Identify which cell holds the provided text, then report its [x, y] central coordinate. 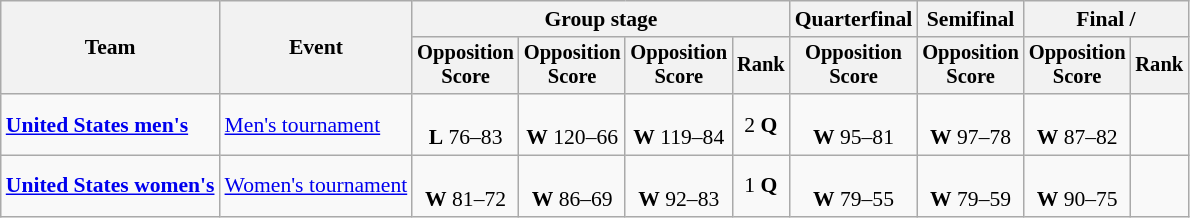
W 95–81 [854, 124]
Final / [1106, 19]
United States women's [110, 186]
W 81–72 [466, 186]
Women's tournament [316, 186]
Quarterfinal [854, 19]
United States men's [110, 124]
W 120–66 [572, 124]
W 79–59 [970, 186]
Semifinal [970, 19]
Team [110, 48]
W 87–82 [1078, 124]
W 90–75 [1078, 186]
L 76–83 [466, 124]
W 86–69 [572, 186]
W 97–78 [970, 124]
Event [316, 48]
2 Q [761, 124]
Men's tournament [316, 124]
W 92–83 [678, 186]
1 Q [761, 186]
W 79–55 [854, 186]
Group stage [600, 19]
W 119–84 [678, 124]
